Locate the cell with the specified text and output its [X, Y] center coordinate. 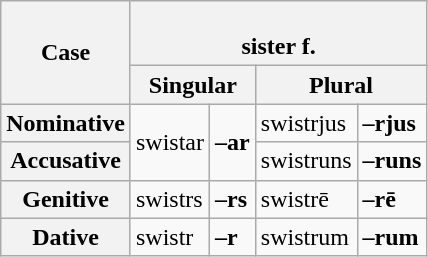
Accusative [66, 161]
Dative [66, 237]
Plural [340, 85]
swistrē [306, 199]
–rs [233, 199]
swistr [170, 237]
Case [66, 52]
–r [233, 237]
–rē [392, 199]
swistar [170, 142]
–ar [233, 142]
Nominative [66, 123]
sister f. [278, 34]
Singular [192, 85]
–runs [392, 161]
swistrjus [306, 123]
swistrum [306, 237]
swistrs [170, 199]
swistruns [306, 161]
Genitive [66, 199]
–rjus [392, 123]
–rum [392, 237]
